For the text-containing cell, return its midpoint in [x, y] coordinate format. 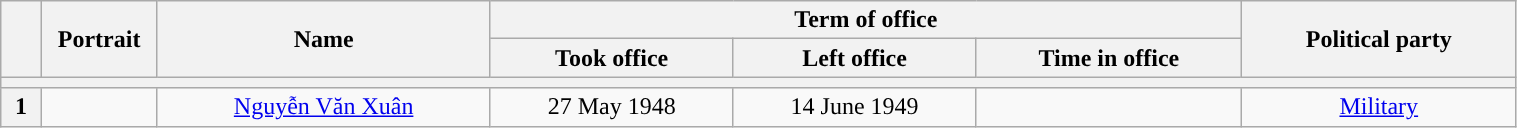
Term of office [866, 20]
Nguyễn Văn Xuân [324, 107]
14 June 1949 [854, 107]
Name [324, 39]
Political party [1379, 39]
Time in office [1108, 58]
1 [21, 107]
Took office [612, 58]
Military [1379, 107]
Portrait [99, 39]
27 May 1948 [612, 107]
Left office [854, 58]
